Pinpoint the cell where the given text exists, returning its (x, y) midpoint coordinate. 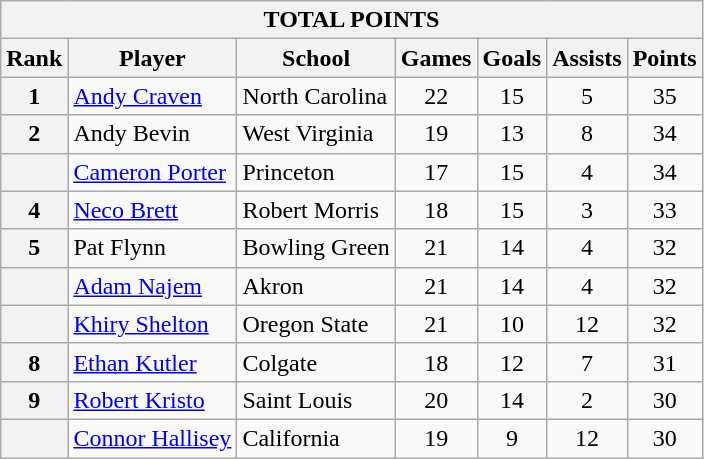
31 (664, 362)
Robert Kristo (152, 400)
20 (436, 400)
Princeton (316, 172)
33 (664, 210)
13 (512, 134)
Ethan Kutler (152, 362)
Points (664, 58)
North Carolina (316, 96)
Andy Bevin (152, 134)
Colgate (316, 362)
3 (587, 210)
Assists (587, 58)
Games (436, 58)
Andy Craven (152, 96)
Bowling Green (316, 248)
TOTAL POINTS (352, 20)
Goals (512, 58)
Akron (316, 286)
7 (587, 362)
Connor Hallisey (152, 438)
1 (34, 96)
17 (436, 172)
Adam Najem (152, 286)
10 (512, 324)
22 (436, 96)
Oregon State (316, 324)
Robert Morris (316, 210)
Rank (34, 58)
Pat Flynn (152, 248)
School (316, 58)
35 (664, 96)
Saint Louis (316, 400)
Player (152, 58)
Cameron Porter (152, 172)
West Virginia (316, 134)
Khiry Shelton (152, 324)
Neco Brett (152, 210)
California (316, 438)
